Provide the (X, Y) coordinate of the cell's center where the given text is located.  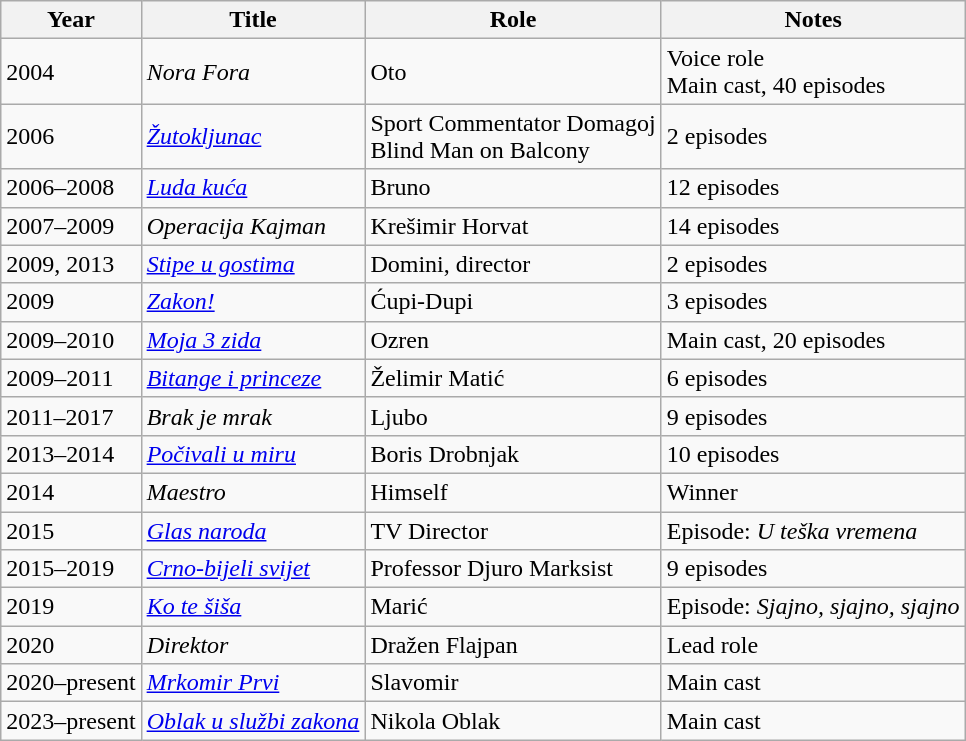
2013–2014 (71, 454)
Marić (513, 607)
Mrkomir Prvi (253, 683)
Year (71, 20)
Slavomir (513, 683)
2015 (71, 531)
12 episodes (813, 188)
Notes (813, 20)
Main cast, 20 episodes (813, 340)
Operacija Kajman (253, 226)
Glas naroda (253, 531)
2006–2008 (71, 188)
Zakon! (253, 302)
Bitange i princeze (253, 378)
Nora Fora (253, 72)
2009, 2013 (71, 264)
Želimir Matić (513, 378)
2014 (71, 492)
2004 (71, 72)
Voice roleMain cast, 40 episodes (813, 72)
Winner (813, 492)
Lead role (813, 645)
2020–present (71, 683)
Himself (513, 492)
2009 (71, 302)
Sport Commentator DomagojBlind Man on Balcony (513, 136)
2007–2009 (71, 226)
Krešimir Horvat (513, 226)
Žutokljunac (253, 136)
2020 (71, 645)
Dražen Flajpan (513, 645)
Brak je mrak (253, 416)
Role (513, 20)
6 episodes (813, 378)
10 episodes (813, 454)
Ko te šiša (253, 607)
Boris Drobnjak (513, 454)
Bruno (513, 188)
Crno-bijeli svijet (253, 569)
Moja 3 zida (253, 340)
Episode: U teška vremena (813, 531)
Ćupi-Dupi (513, 302)
2009–2011 (71, 378)
14 episodes (813, 226)
Professor Djuro Marksist (513, 569)
Luda kuća (253, 188)
Oblak u službi zakona (253, 721)
3 episodes (813, 302)
2023–present (71, 721)
TV Director (513, 531)
Domini, director (513, 264)
Oto (513, 72)
Title (253, 20)
2019 (71, 607)
Počivali u miru (253, 454)
Ozren (513, 340)
Nikola Oblak (513, 721)
2015–2019 (71, 569)
2011–2017 (71, 416)
2006 (71, 136)
Maestro (253, 492)
2009–2010 (71, 340)
Ljubo (513, 416)
Episode: Sjajno, sjajno, sjajno (813, 607)
Direktor (253, 645)
Stipe u gostima (253, 264)
